Pinpoint the cell where the given text exists, returning its [X, Y] midpoint coordinate. 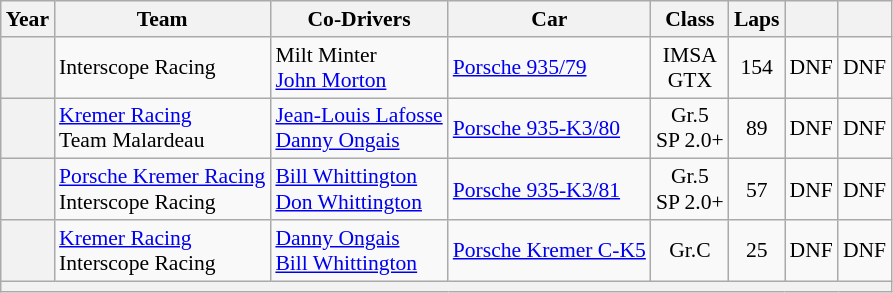
Bill Whittington Don Whittington [358, 190]
Kremer Racing Team Malardeau [162, 128]
57 [757, 190]
Gr.C [690, 250]
Team [162, 19]
Danny Ongais Bill Whittington [358, 250]
Co-Drivers [358, 19]
Laps [757, 19]
Kremer Racing Interscope Racing [162, 250]
Milt Minter John Morton [358, 68]
Year [28, 19]
Porsche Kremer C-K5 [550, 250]
154 [757, 68]
Car [550, 19]
Porsche 935-K3/80 [550, 128]
Porsche 935-K3/81 [550, 190]
89 [757, 128]
Jean-Louis Lafosse Danny Ongais [358, 128]
Interscope Racing [162, 68]
Class [690, 19]
25 [757, 250]
Porsche 935/79 [550, 68]
IMSAGTX [690, 68]
Porsche Kremer Racing Interscope Racing [162, 190]
